Pinpoint the cell where the given text exists, returning its (x, y) midpoint coordinate. 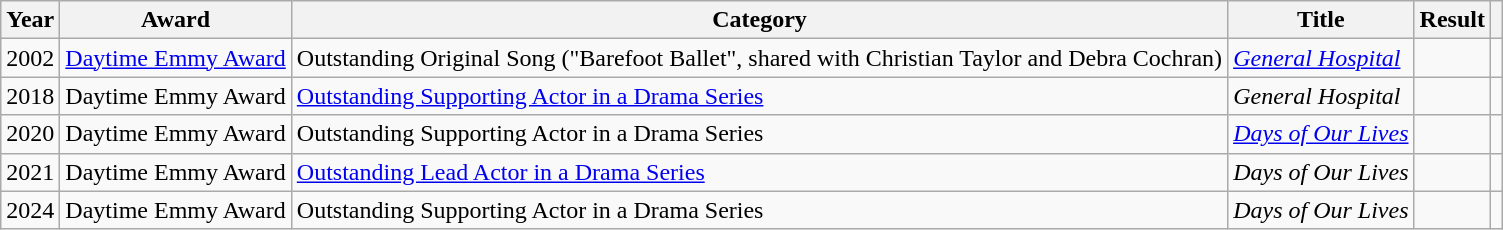
2018 (30, 96)
Category (759, 20)
Year (30, 20)
2024 (30, 210)
Result (1452, 20)
2002 (30, 58)
2021 (30, 172)
Award (176, 20)
Outstanding Original Song ("Barefoot Ballet", shared with Christian Taylor and Debra Cochran) (759, 58)
Outstanding Lead Actor in a Drama Series (759, 172)
2020 (30, 134)
Title (1321, 20)
